Identify which cell holds the provided text, then report its (X, Y) central coordinate. 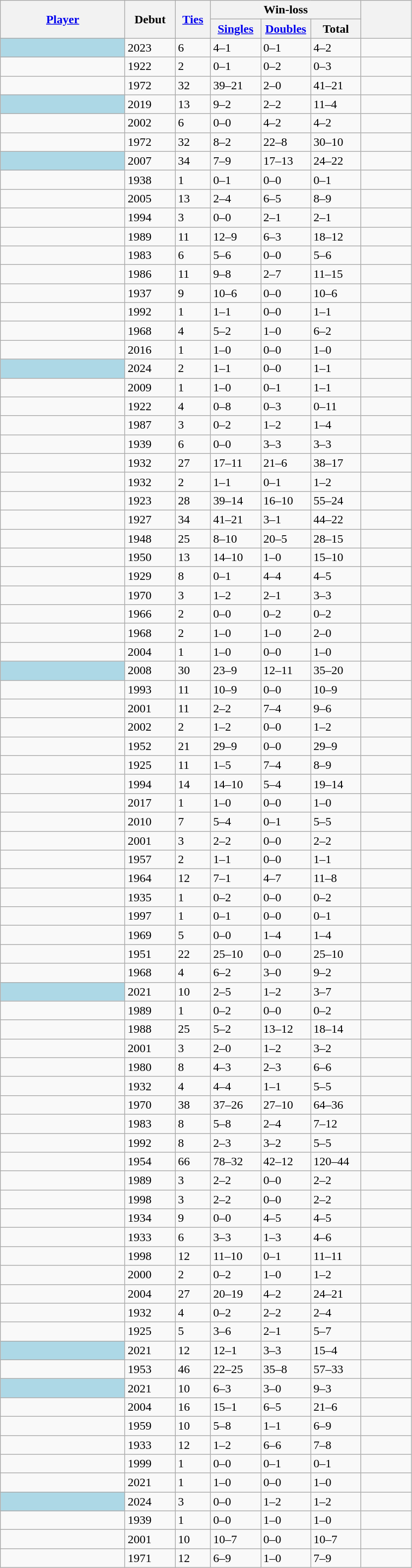
35–8 (286, 1369)
1969 (150, 935)
35–20 (336, 671)
Win-loss (286, 10)
37–26 (235, 1105)
2009 (150, 387)
Doubles (286, 29)
1980 (150, 1067)
2017 (150, 803)
1988 (150, 1029)
46 (193, 1369)
1987 (150, 425)
17–13 (286, 161)
12–9 (235, 237)
2010 (150, 821)
64–36 (336, 1105)
30–10 (336, 142)
7 (193, 821)
Ties (193, 19)
1–3 (286, 1237)
5–7 (336, 1331)
38–17 (336, 463)
14 (193, 784)
1953 (150, 1369)
1952 (150, 746)
1948 (150, 538)
2016 (150, 350)
23–9 (235, 671)
28 (193, 501)
22 (193, 954)
9–8 (235, 274)
11–10 (235, 1256)
24–21 (336, 1294)
8–10 (235, 538)
22–25 (235, 1369)
1950 (150, 558)
4–3 (235, 1067)
Singles (235, 29)
13–12 (286, 1029)
0–8 (235, 406)
Total (336, 29)
18–14 (336, 1029)
27–10 (286, 1105)
1966 (150, 614)
12–11 (286, 671)
66 (193, 1162)
39–14 (235, 501)
1993 (150, 690)
9–3 (336, 1388)
1959 (150, 1426)
Player (63, 19)
42–12 (286, 1162)
1997 (150, 916)
1951 (150, 954)
120–44 (336, 1162)
1–5 (235, 765)
1927 (150, 519)
16 (193, 1407)
4–7 (286, 878)
15–4 (336, 1350)
1923 (150, 501)
11–15 (336, 274)
78–32 (235, 1162)
2–5 (235, 992)
44–22 (336, 519)
12–1 (235, 1350)
1957 (150, 860)
4–6 (336, 1237)
11–4 (336, 104)
15–1 (235, 1407)
8–2 (235, 142)
2000 (150, 1275)
1954 (150, 1162)
19–14 (336, 784)
9–6 (336, 708)
11–11 (336, 1256)
20–5 (286, 538)
7–1 (235, 878)
7–12 (336, 1124)
1935 (150, 897)
55–24 (336, 501)
3–6 (235, 1331)
28–15 (336, 538)
1934 (150, 1218)
11–8 (336, 878)
39–21 (235, 85)
2005 (150, 198)
1938 (150, 180)
1999 (150, 1464)
2019 (150, 104)
3–7 (336, 992)
0–11 (336, 406)
24–22 (336, 161)
1986 (150, 274)
57–33 (336, 1369)
3–1 (286, 519)
2008 (150, 671)
17–11 (235, 463)
38 (193, 1105)
1971 (150, 1558)
22–8 (286, 142)
16–10 (286, 501)
2–7 (286, 274)
1929 (150, 576)
15–10 (336, 558)
Debut (150, 19)
2023 (150, 48)
1964 (150, 878)
21 (193, 746)
1937 (150, 293)
7–8 (336, 1445)
4–1 (235, 48)
30 (193, 671)
18–12 (336, 237)
20–19 (235, 1294)
2007 (150, 161)
